Identify which cell holds the provided text, then report its [x, y] central coordinate. 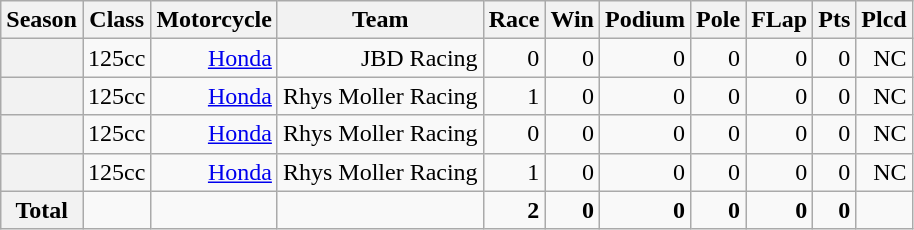
Plcd [884, 20]
Pts [834, 20]
Win [572, 20]
Race [514, 20]
JBD Racing [380, 58]
Season [42, 20]
Motorcycle [214, 20]
Total [42, 210]
FLap [780, 20]
Team [380, 20]
Class [116, 20]
Pole [718, 20]
Podium [646, 20]
2 [514, 210]
